From the cell containing the given text, extract its center point as (x, y) coordinate. 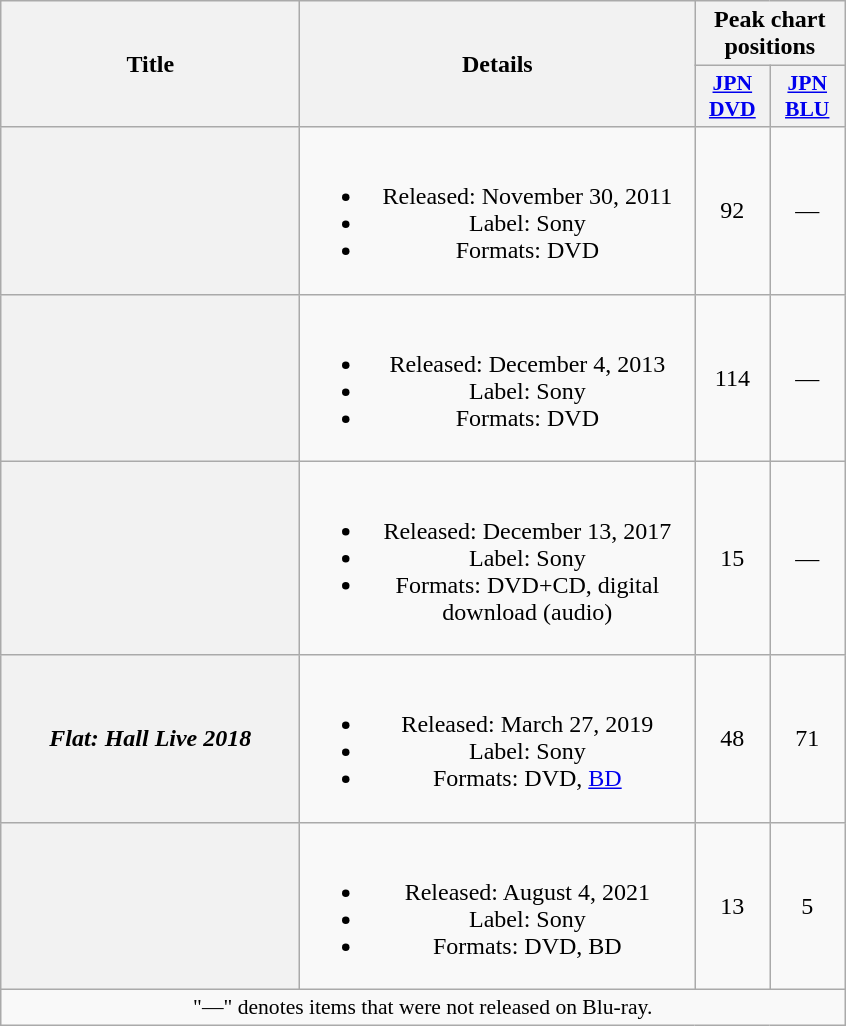
Released: November 30, 2011 Label: SonyFormats: DVD (498, 210)
92 (732, 210)
JPNBLU (808, 96)
JPNDVD (732, 96)
Peak chart positions (770, 34)
Released: March 27, 2019 Label: SonyFormats: DVD, BD (498, 738)
Title (150, 64)
15 (732, 558)
Details (498, 64)
114 (732, 378)
Released: August 4, 2021Label: SonyFormats: DVD, BD (498, 906)
5 (808, 906)
71 (808, 738)
Released: December 13, 2017 Label: SonyFormats: DVD+CD, digital download (audio) (498, 558)
48 (732, 738)
Flat: Hall Live 2018 (150, 738)
"—" denotes items that were not released on Blu-ray. (423, 1007)
Released: December 4, 2013 Label: SonyFormats: DVD (498, 378)
13 (732, 906)
